Find where the given text appears and provide that cell's center as [X, Y] coordinate. 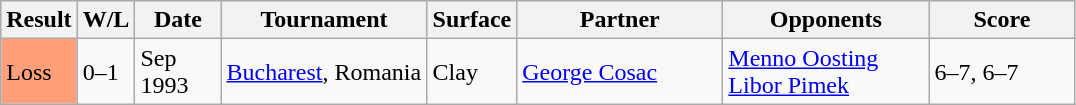
Partner [620, 20]
Menno Oosting Libor Pimek [826, 72]
6–7, 6–7 [1002, 72]
Clay [472, 72]
Date [178, 20]
Result [39, 20]
Tournament [324, 20]
Sep 1993 [178, 72]
Score [1002, 20]
George Cosac [620, 72]
Surface [472, 20]
Bucharest, Romania [324, 72]
Loss [39, 72]
Opponents [826, 20]
0–1 [106, 72]
W/L [106, 20]
